Provide the (x, y) coordinate of the cell's center where the given text is located.  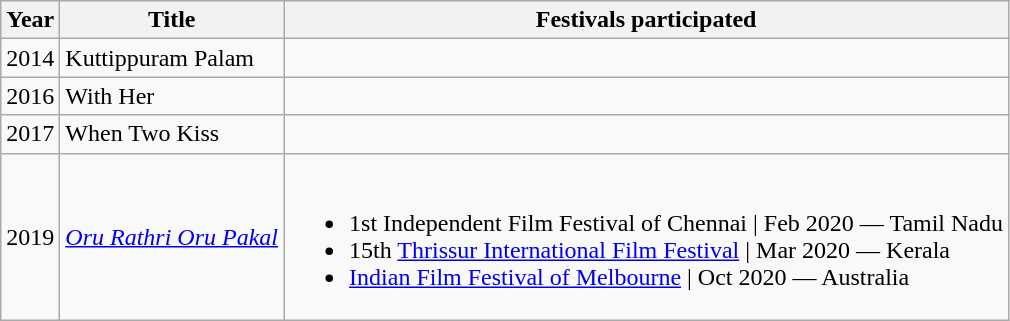
Title (172, 20)
Festivals participated (646, 20)
2017 (30, 134)
2014 (30, 58)
Kuttippuram Palam (172, 58)
Oru Rathri Oru Pakal (172, 236)
Year (30, 20)
2016 (30, 96)
With Her (172, 96)
2019 (30, 236)
When Two Kiss (172, 134)
